For the text-containing cell, return its midpoint in [x, y] coordinate format. 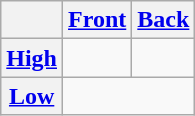
Front [98, 20]
Back [164, 20]
Low [32, 96]
High [32, 58]
